Return the (X, Y) coordinate for the center point of the cell that contains the specified text.  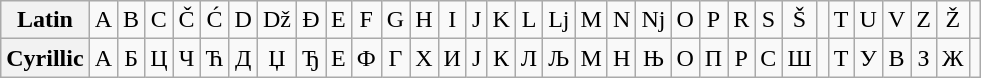
Č (186, 20)
Latin (45, 20)
G (395, 20)
П (713, 58)
Cyrillic (45, 58)
Њ (654, 58)
В (896, 58)
Ć (214, 20)
N (621, 20)
Л (528, 58)
Ћ (214, 58)
И (452, 58)
Џ (276, 58)
P (713, 20)
Lj (559, 20)
Г (395, 58)
V (896, 20)
Ц (159, 58)
S (768, 20)
Š (800, 20)
Љ (559, 58)
Ж (952, 58)
K (501, 20)
Ч (186, 58)
A (103, 20)
R (742, 20)
M (591, 20)
А (103, 58)
З (924, 58)
D (243, 20)
J (476, 20)
Т (841, 58)
O (685, 20)
Ž (952, 20)
Ш (800, 58)
Х (424, 58)
У (868, 58)
E (339, 20)
T (841, 20)
Б (132, 58)
Đ (310, 20)
Ф (366, 58)
B (132, 20)
С (768, 58)
Н (621, 58)
H (424, 20)
C (159, 20)
Е (339, 58)
I (452, 20)
Z (924, 20)
Д (243, 58)
L (528, 20)
F (366, 20)
Nj (654, 20)
Ђ (310, 58)
Р (742, 58)
Ј (476, 58)
К (501, 58)
Dž (276, 20)
U (868, 20)
М (591, 58)
О (685, 58)
